Find where the given text appears and provide that cell's center as (x, y) coordinate. 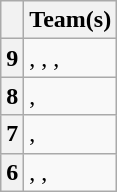
8 (12, 96)
6 (12, 172)
, , (70, 172)
Team(s) (70, 20)
9 (12, 58)
, , , (70, 58)
7 (12, 134)
